From the cell containing the given text, extract its center point as (x, y) coordinate. 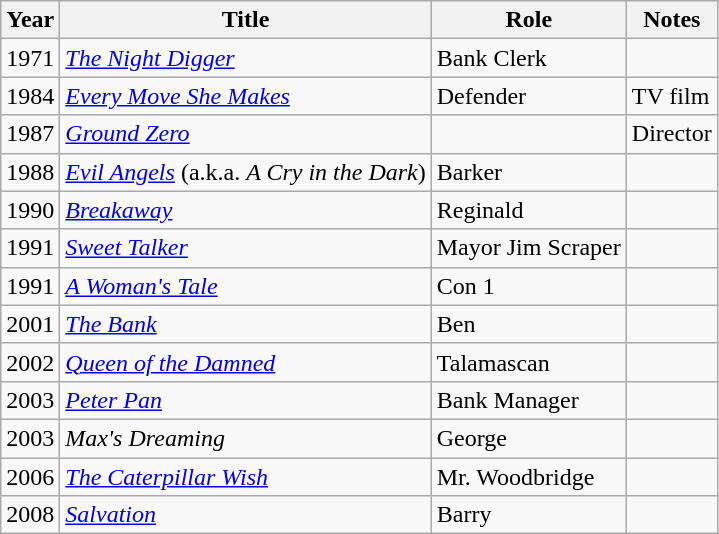
Reginald (528, 210)
Queen of the Damned (246, 362)
Breakaway (246, 210)
Mr. Woodbridge (528, 477)
Barry (528, 515)
Defender (528, 96)
Year (30, 20)
Bank Clerk (528, 58)
1987 (30, 134)
The Caterpillar Wish (246, 477)
1988 (30, 172)
2006 (30, 477)
Role (528, 20)
1990 (30, 210)
Max's Dreaming (246, 438)
Evil Angels (a.k.a. A Cry in the Dark) (246, 172)
Title (246, 20)
Peter Pan (246, 400)
TV film (672, 96)
2008 (30, 515)
Ground Zero (246, 134)
Sweet Talker (246, 248)
Bank Manager (528, 400)
Director (672, 134)
Con 1 (528, 286)
2002 (30, 362)
Talamascan (528, 362)
Mayor Jim Scraper (528, 248)
1971 (30, 58)
2001 (30, 324)
Every Move She Makes (246, 96)
A Woman's Tale (246, 286)
The Bank (246, 324)
Barker (528, 172)
Salvation (246, 515)
Notes (672, 20)
Ben (528, 324)
1984 (30, 96)
George (528, 438)
The Night Digger (246, 58)
